Return the [x, y] coordinate for the center point of the cell that contains the specified text.  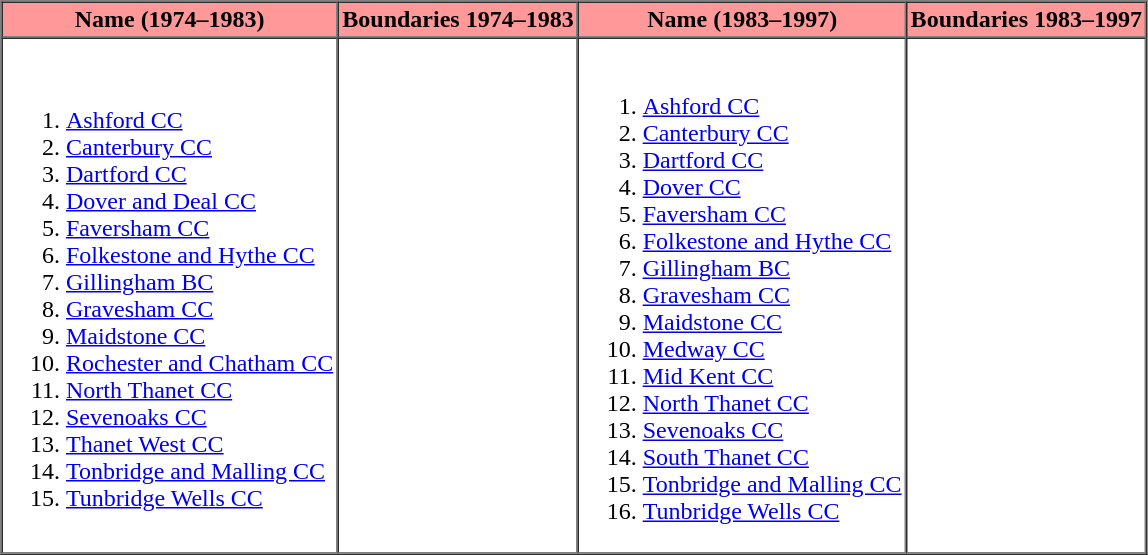
Boundaries 1983–1997 [1026, 20]
Boundaries 1974–1983 [458, 20]
Name (1974–1983) [170, 20]
Name (1983–1997) [742, 20]
